Capture the cell that displays the provided text and extract its [X, Y] central coordinate. 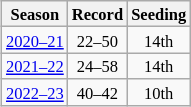
2022–23 [35, 92]
Record [98, 14]
22–50 [98, 40]
2020–21 [35, 40]
2021–22 [35, 66]
Season [35, 14]
Seeding [158, 14]
10th [158, 92]
24–58 [98, 66]
40–42 [98, 92]
